Identify which cell holds the provided text, then report its [x, y] central coordinate. 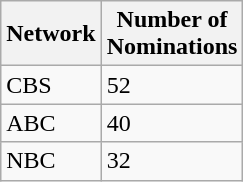
Network [51, 34]
32 [172, 161]
52 [172, 85]
Number ofNominations [172, 34]
CBS [51, 85]
NBC [51, 161]
40 [172, 123]
ABC [51, 123]
